Detect which cell encompasses the target text, then output its [X, Y] center coordinate. 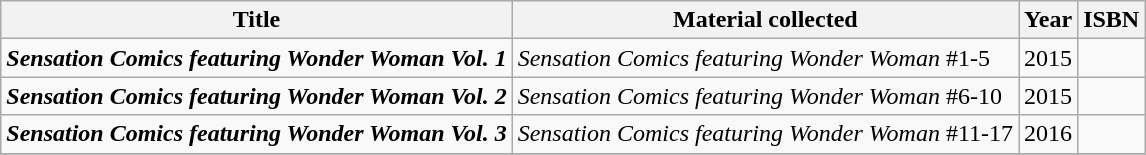
ISBN [1112, 20]
Material collected [765, 20]
Sensation Comics featuring Wonder Woman #11-17 [765, 134]
Sensation Comics featuring Wonder Woman #1-5 [765, 58]
Sensation Comics featuring Wonder Woman #6-10 [765, 96]
Sensation Comics featuring Wonder Woman Vol. 2 [256, 96]
Title [256, 20]
2016 [1048, 134]
Sensation Comics featuring Wonder Woman Vol. 1 [256, 58]
Sensation Comics featuring Wonder Woman Vol. 3 [256, 134]
Year [1048, 20]
